Return (x, y) of the center of cell containing provided text 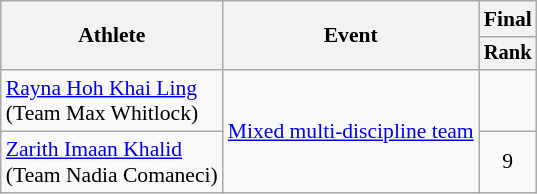
Zarith Imaan Khalid(Team Nadia Comaneci) (112, 162)
Rank (508, 54)
9 (508, 162)
Final (508, 19)
Mixed multi-discipline team (351, 131)
Athlete (112, 36)
Rayna Hoh Khai Ling(Team Max Whitlock) (112, 100)
Event (351, 36)
